Detect which cell encompasses the target text, then output its (x, y) center coordinate. 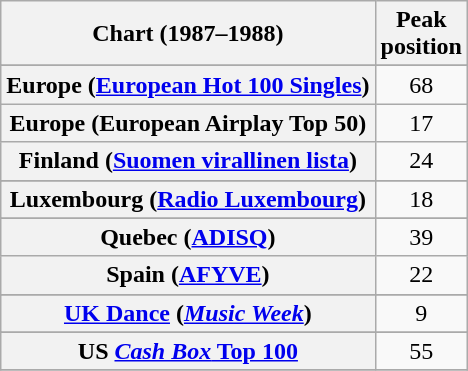
68 (421, 85)
9 (421, 313)
UK Dance (Music Week) (188, 313)
Europe (European Hot 100 Singles) (188, 85)
17 (421, 123)
Chart (1987–1988) (188, 34)
Luxembourg (Radio Luxembourg) (188, 199)
Europe (European Airplay Top 50) (188, 123)
55 (421, 351)
US Cash Box Top 100 (188, 351)
39 (421, 237)
24 (421, 161)
Quebec (ADISQ) (188, 237)
Peakposition (421, 34)
22 (421, 275)
18 (421, 199)
Finland (Suomen virallinen lista) (188, 161)
Spain (AFYVE) (188, 275)
